Locate the cell with the specified text and output its [x, y] center coordinate. 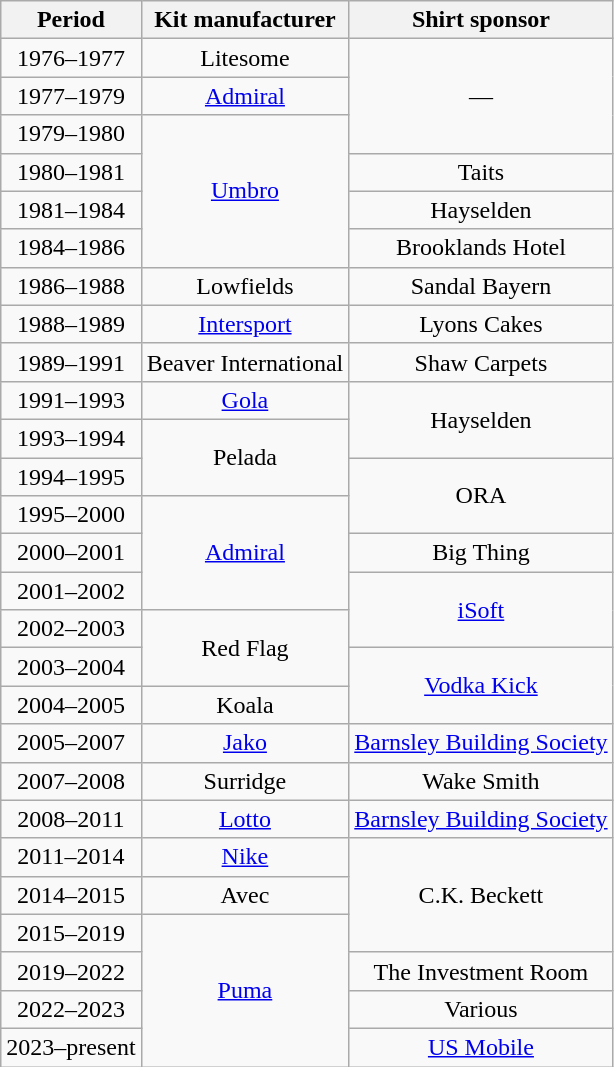
1984–1986 [71, 248]
1991–1993 [71, 400]
Vodka Kick [481, 686]
The Investment Room [481, 971]
1976–1977 [71, 58]
Jako [245, 743]
C.K. Beckett [481, 895]
Lotto [245, 819]
Umbro [245, 191]
2011–2014 [71, 857]
— [481, 96]
2023–present [71, 1047]
Lowfields [245, 286]
Beaver International [245, 362]
Intersport [245, 324]
1993–1994 [71, 438]
2014–2015 [71, 895]
Shaw Carpets [481, 362]
Various [481, 1009]
1989–1991 [71, 362]
2003–2004 [71, 667]
2008–2011 [71, 819]
Nike [245, 857]
1994–1995 [71, 477]
Surridge [245, 781]
Avec [245, 895]
2015–2019 [71, 933]
Wake Smith [481, 781]
1986–1988 [71, 286]
2001–2002 [71, 591]
2007–2008 [71, 781]
US Mobile [481, 1047]
Pelada [245, 457]
1995–2000 [71, 515]
Lyons Cakes [481, 324]
1977–1979 [71, 96]
Period [71, 20]
1980–1981 [71, 172]
2004–2005 [71, 705]
2022–2023 [71, 1009]
Taits [481, 172]
Gola [245, 400]
Red Flag [245, 648]
1979–1980 [71, 134]
ORA [481, 496]
2002–2003 [71, 629]
iSoft [481, 610]
Koala [245, 705]
1988–1989 [71, 324]
Puma [245, 990]
Brooklands Hotel [481, 248]
2005–2007 [71, 743]
Litesome [245, 58]
2000–2001 [71, 553]
Big Thing [481, 553]
2019–2022 [71, 971]
Sandal Bayern [481, 286]
1981–1984 [71, 210]
Shirt sponsor [481, 20]
Kit manufacturer [245, 20]
